Identify which cell holds the provided text, then report its (X, Y) central coordinate. 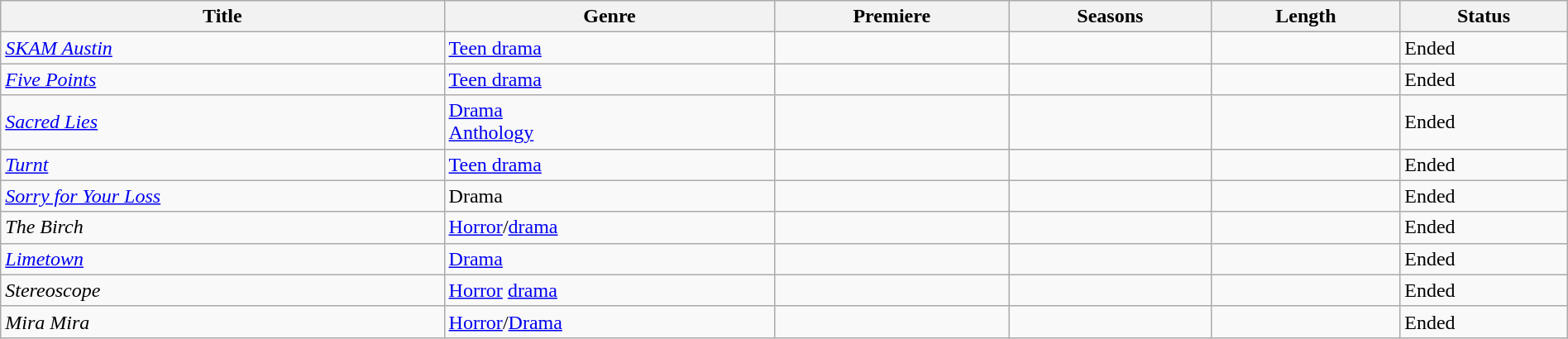
Seasons (1111, 17)
Sacred Lies (222, 122)
Horror/drama (610, 227)
Sorry for Your Loss (222, 196)
The Birch (222, 227)
Title (222, 17)
Length (1306, 17)
Mira Mira (222, 322)
Turnt (222, 165)
Premiere (892, 17)
Horror drama (610, 290)
Limetown (222, 259)
Horror/Drama (610, 322)
Five Points (222, 79)
Genre (610, 17)
Stereoscope (222, 290)
Status (1484, 17)
DramaAnthology (610, 122)
SKAM Austin (222, 48)
